From the cell containing the given text, extract its center point as (x, y) coordinate. 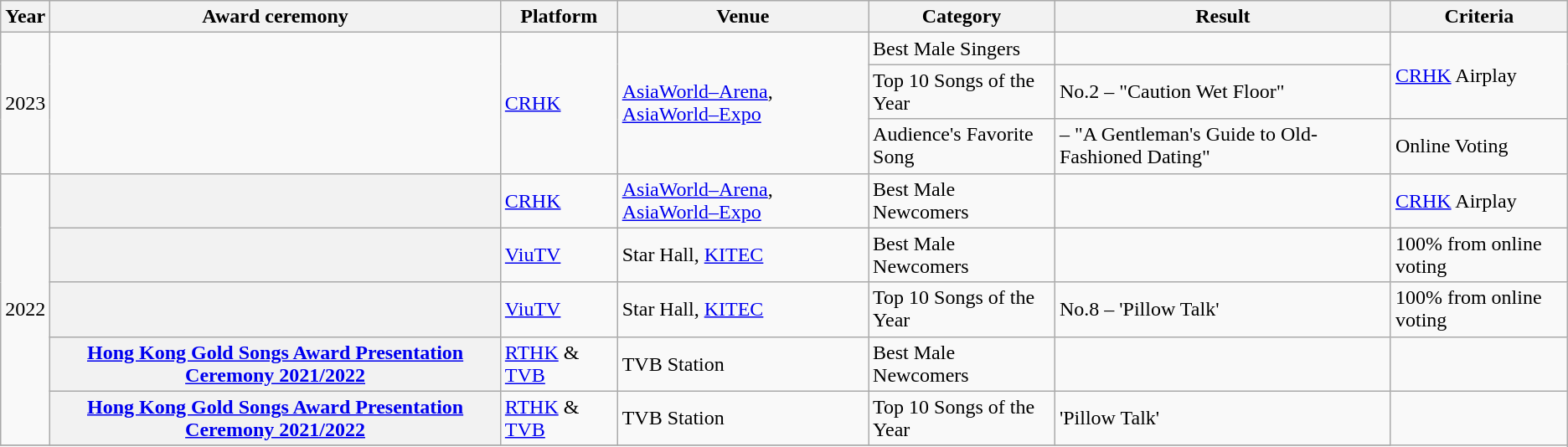
Audience's Favorite Song (962, 146)
Online Voting (1479, 146)
Venue (742, 17)
2023 (25, 103)
2022 (25, 310)
'Pillow Talk' (1223, 419)
Result (1223, 17)
Best Male Singers (962, 49)
Year (25, 17)
No.8 – 'Pillow Talk' (1223, 310)
No.2 – "Caution Wet Floor" (1223, 92)
Platform (559, 17)
Award ceremony (275, 17)
Category (962, 17)
– "A Gentleman's Guide to Old-Fashioned Dating" (1223, 146)
Criteria (1479, 17)
